Return [x, y] of the center of cell containing provided text 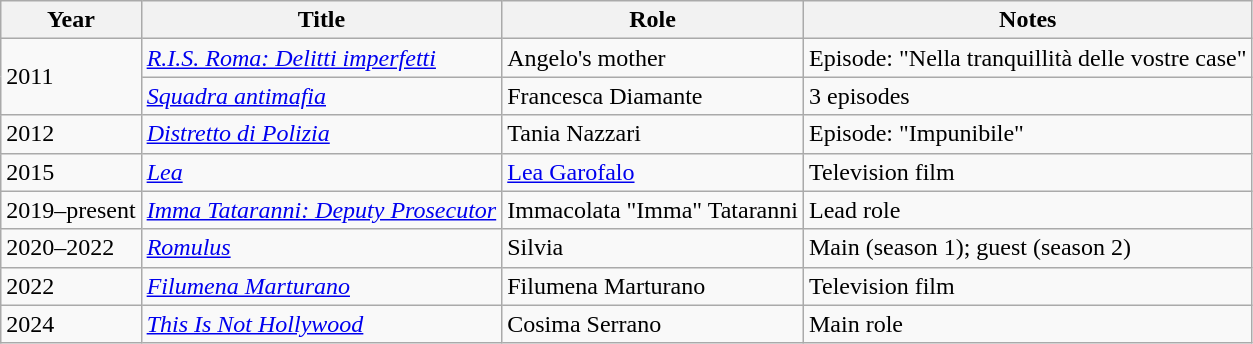
2022 [71, 286]
2019–present [71, 210]
Lea [322, 172]
Romulus [322, 248]
2024 [71, 324]
Year [71, 20]
This Is Not Hollywood [322, 324]
Imma Tataranni: Deputy Prosecutor [322, 210]
Distretto di Polizia [322, 134]
Angelo's mother [653, 58]
Immacolata "Imma" Tataranni [653, 210]
Title [322, 20]
Episode: "Nella tranquillità delle vostre case" [1028, 58]
2011 [71, 77]
2020–2022 [71, 248]
Role [653, 20]
Cosima Serrano [653, 324]
R.I.S. Roma: Delitti imperfetti [322, 58]
2012 [71, 134]
Lead role [1028, 210]
Episode: "Impunibile" [1028, 134]
Francesca Diamante [653, 96]
Lea Garofalo [653, 172]
Squadra antimafia [322, 96]
Silvia [653, 248]
Main (season 1); guest (season 2) [1028, 248]
Main role [1028, 324]
2015 [71, 172]
3 episodes [1028, 96]
Tania Nazzari [653, 134]
Notes [1028, 20]
